Pinpoint the cell where the given text exists, returning its (X, Y) midpoint coordinate. 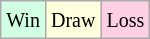
Draw (72, 20)
Loss (126, 20)
Win (24, 20)
